Find where the given text appears and provide that cell's center as [x, y] coordinate. 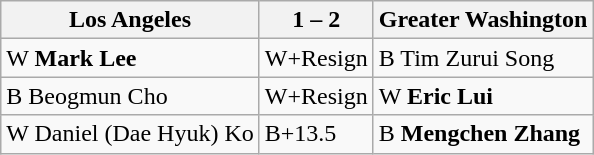
B+13.5 [316, 134]
W Mark Lee [130, 58]
B Mengchen Zhang [483, 134]
1 – 2 [316, 20]
Greater Washington [483, 20]
W Daniel (Dae Hyuk) Ko [130, 134]
W Eric Lui [483, 96]
B Tim Zurui Song [483, 58]
B Beogmun Cho [130, 96]
Los Angeles [130, 20]
